Identify which cell holds the provided text, then report its (X, Y) central coordinate. 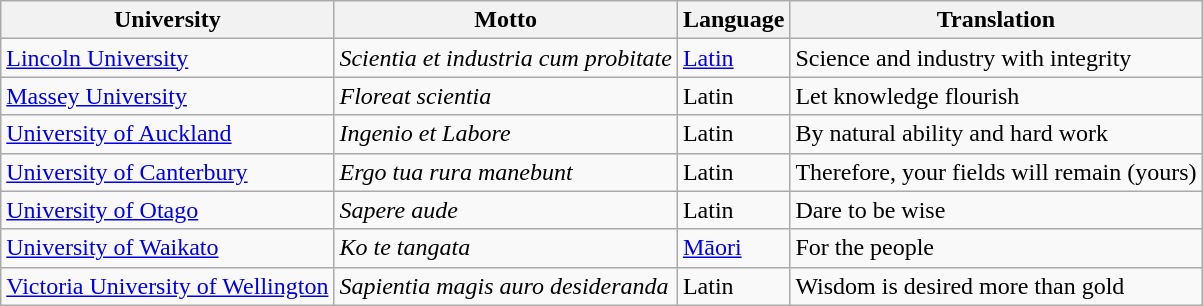
Science and industry with integrity (996, 58)
Scientia et industria cum probitate (506, 58)
Floreat scientia (506, 96)
By natural ability and hard work (996, 134)
Let knowledge flourish (996, 96)
Sapere aude (506, 210)
For the people (996, 248)
Motto (506, 20)
Translation (996, 20)
Massey University (168, 96)
Therefore, your fields will remain (yours) (996, 172)
Wisdom is desired more than gold (996, 286)
Sapientia magis auro desideranda (506, 286)
University of Waikato (168, 248)
Māori (733, 248)
University of Otago (168, 210)
Language (733, 20)
University (168, 20)
University of Canterbury (168, 172)
Lincoln University (168, 58)
Ingenio et Labore (506, 134)
Ko te tangata (506, 248)
Ergo tua rura manebunt (506, 172)
University of Auckland (168, 134)
Dare to be wise (996, 210)
Victoria University of Wellington (168, 286)
